Extract the [X, Y] coordinate from the center of the cell holding the provided text.  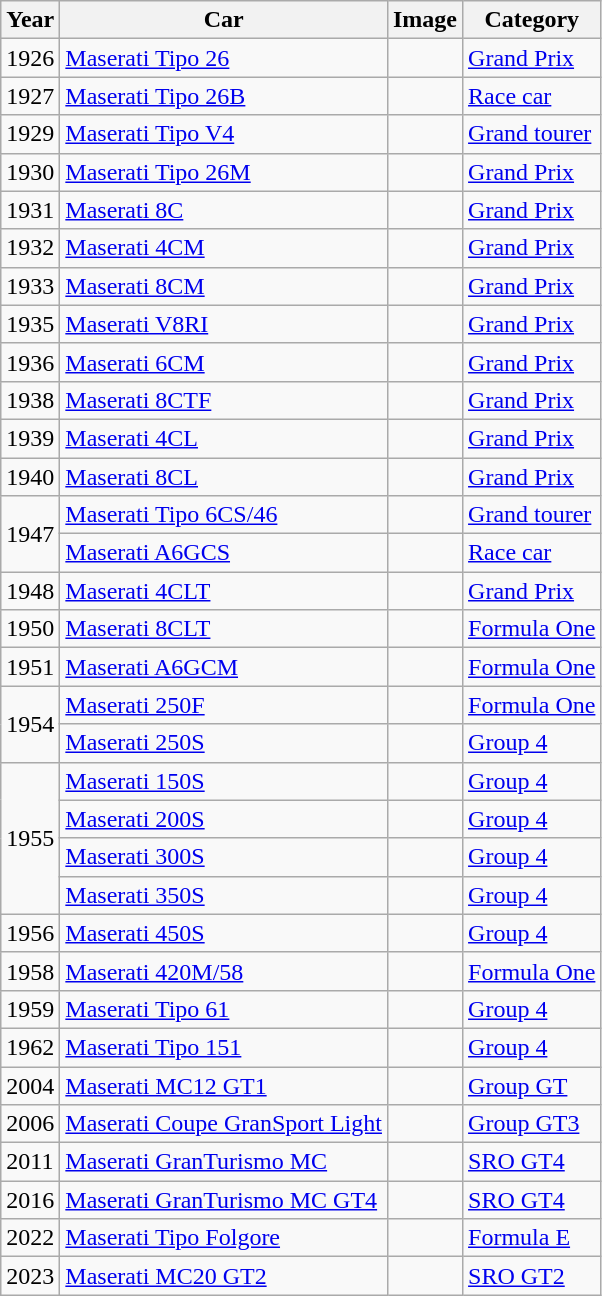
2006 [30, 1124]
1950 [30, 629]
Maserati 4CL [224, 438]
Group GT3 [532, 1124]
1931 [30, 210]
Maserati Tipo 26B [224, 96]
1940 [30, 477]
Maserati Tipo 26M [224, 172]
1938 [30, 400]
Maserati MC20 GT2 [224, 1276]
Maserati 250S [224, 743]
2011 [30, 1162]
Maserati 6CM [224, 362]
1929 [30, 134]
Maserati Tipo 151 [224, 1047]
Category [532, 20]
Maserati V8RI [224, 324]
1939 [30, 438]
Maserati 8C [224, 210]
1932 [30, 248]
Maserati A6GCS [224, 553]
Maserati Coupe GranSport Light [224, 1124]
Maserati 4CM [224, 248]
Maserati 450S [224, 933]
Group GT [532, 1085]
Maserati 150S [224, 781]
1951 [30, 667]
Maserati MC12 GT1 [224, 1085]
Maserati 8CL [224, 477]
Maserati Tipo 26 [224, 58]
2023 [30, 1276]
Maserati GranTurismo MC [224, 1162]
1933 [30, 286]
1926 [30, 58]
Maserati 8CTF [224, 400]
SRO GT2 [532, 1276]
Maserati GranTurismo MC GT4 [224, 1200]
Maserati Tipo V4 [224, 134]
1948 [30, 591]
1935 [30, 324]
2016 [30, 1200]
Maserati 250F [224, 705]
Maserati 4CLT [224, 591]
Maserati 8CLT [224, 629]
Maserati Tipo 61 [224, 1009]
Car [224, 20]
2004 [30, 1085]
1955 [30, 838]
Image [424, 20]
1962 [30, 1047]
Maserati 8CM [224, 286]
1936 [30, 362]
1927 [30, 96]
Maserati 350S [224, 895]
Formula E [532, 1238]
Maserati Tipo Folgore [224, 1238]
1930 [30, 172]
1958 [30, 971]
Maserati 200S [224, 819]
1959 [30, 1009]
1954 [30, 724]
1947 [30, 534]
Maserati 420M/58 [224, 971]
Year [30, 20]
1956 [30, 933]
Maserati 300S [224, 857]
2022 [30, 1238]
Maserati A6GCM [224, 667]
Maserati Tipo 6CS/46 [224, 515]
